Determine the (X, Y) coordinate at the center of the cell enclosing the given text.  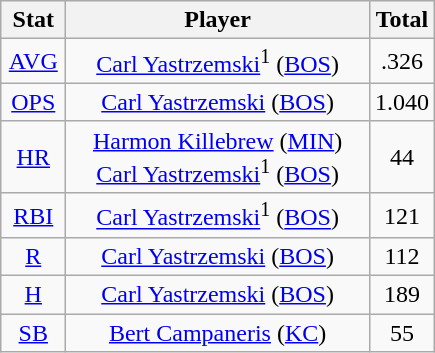
112 (402, 257)
189 (402, 295)
44 (402, 157)
Bert Campaneris (KC) (218, 333)
RBI (34, 216)
HR (34, 157)
OPS (34, 102)
1.040 (402, 102)
Stat (34, 20)
Player (218, 20)
H (34, 295)
121 (402, 216)
Harmon Killebrew (MIN)Carl Yastrzemski1 (BOS) (218, 157)
AVG (34, 62)
Total (402, 20)
R (34, 257)
.326 (402, 62)
55 (402, 333)
SB (34, 333)
